Extract the [X, Y] coordinate from the center of the cell holding the provided text.  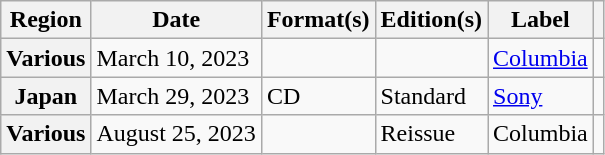
March 29, 2023 [176, 96]
August 25, 2023 [176, 134]
Format(s) [318, 20]
Sony [541, 96]
Region [46, 20]
Label [541, 20]
March 10, 2023 [176, 58]
Edition(s) [431, 20]
Reissue [431, 134]
Japan [46, 96]
Standard [431, 96]
CD [318, 96]
Date [176, 20]
